Determine the [X, Y] coordinate at the center of the cell enclosing the given text.  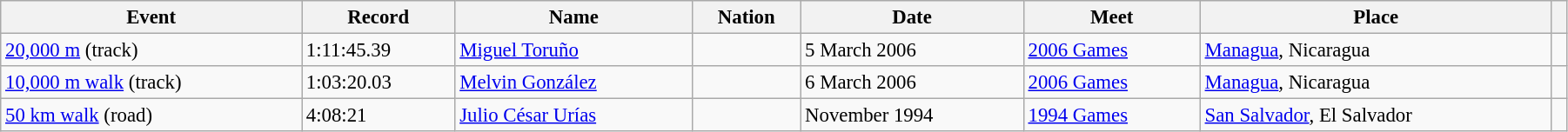
Meet [1112, 17]
Record [378, 17]
1:03:20.03 [378, 82]
20,000 m (track) [151, 50]
Miguel Toruño [574, 50]
4:08:21 [378, 115]
50 km walk (road) [151, 115]
6 March 2006 [912, 82]
Event [151, 17]
Nation [747, 17]
1994 Games [1112, 115]
Date [912, 17]
10,000 m walk (track) [151, 82]
5 March 2006 [912, 50]
November 1994 [912, 115]
1:11:45.39 [378, 50]
Place [1376, 17]
Name [574, 17]
San Salvador, El Salvador [1376, 115]
Julio César Urías [574, 115]
Melvin González [574, 82]
